Return [X, Y] of the center of cell containing provided text 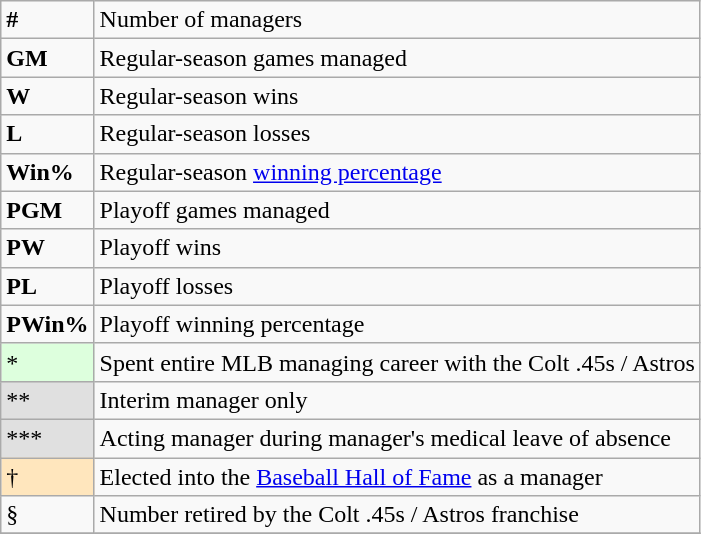
Regular-season losses [397, 134]
PW [48, 248]
** [48, 400]
Playoff losses [397, 286]
* [48, 362]
Regular-season games managed [397, 58]
Playoff games managed [397, 210]
L [48, 134]
§ [48, 515]
Playoff wins [397, 248]
Elected into the Baseball Hall of Fame as a manager [397, 477]
Win% [48, 172]
PGM [48, 210]
Interim manager only [397, 400]
Regular-season winning percentage [397, 172]
Playoff winning percentage [397, 324]
Number of managers [397, 20]
† [48, 477]
PWin% [48, 324]
# [48, 20]
Spent entire MLB managing career with the Colt .45s / Astros [397, 362]
GM [48, 58]
Regular-season wins [397, 96]
Acting manager during manager's medical leave of absence [397, 438]
*** [48, 438]
W [48, 96]
PL [48, 286]
Number retired by the Colt .45s / Astros franchise [397, 515]
